For the text-containing cell, return its midpoint in (X, Y) coordinate format. 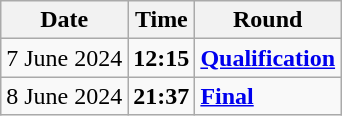
Date (64, 20)
7 June 2024 (64, 58)
Time (162, 20)
Round (268, 20)
21:37 (162, 96)
12:15 (162, 58)
Qualification (268, 58)
Final (268, 96)
8 June 2024 (64, 96)
